Capture the cell that displays the provided text and extract its (x, y) central coordinate. 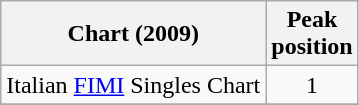
Peak position (312, 34)
Italian FIMI Singles Chart (134, 85)
Chart (2009) (134, 34)
1 (312, 85)
